Determine the (x, y) coordinate at the center of the cell enclosing the given text.  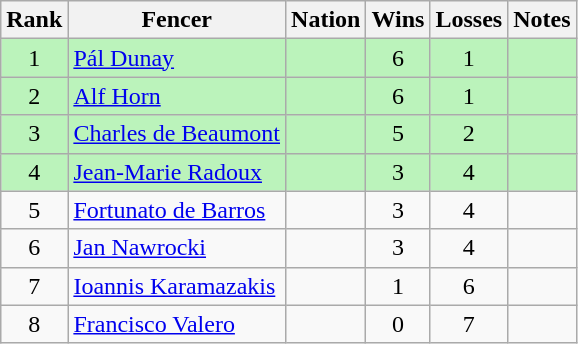
0 (398, 324)
Pál Dunay (177, 58)
Wins (398, 20)
Fencer (177, 20)
Jan Nawrocki (177, 248)
Nation (326, 20)
Ioannis Karamazakis (177, 286)
Jean-Marie Radoux (177, 172)
Losses (469, 20)
Notes (542, 20)
Fortunato de Barros (177, 210)
Francisco Valero (177, 324)
Alf Horn (177, 96)
Charles de Beaumont (177, 134)
Rank (34, 20)
8 (34, 324)
